Capture the cell that displays the provided text and extract its (x, y) central coordinate. 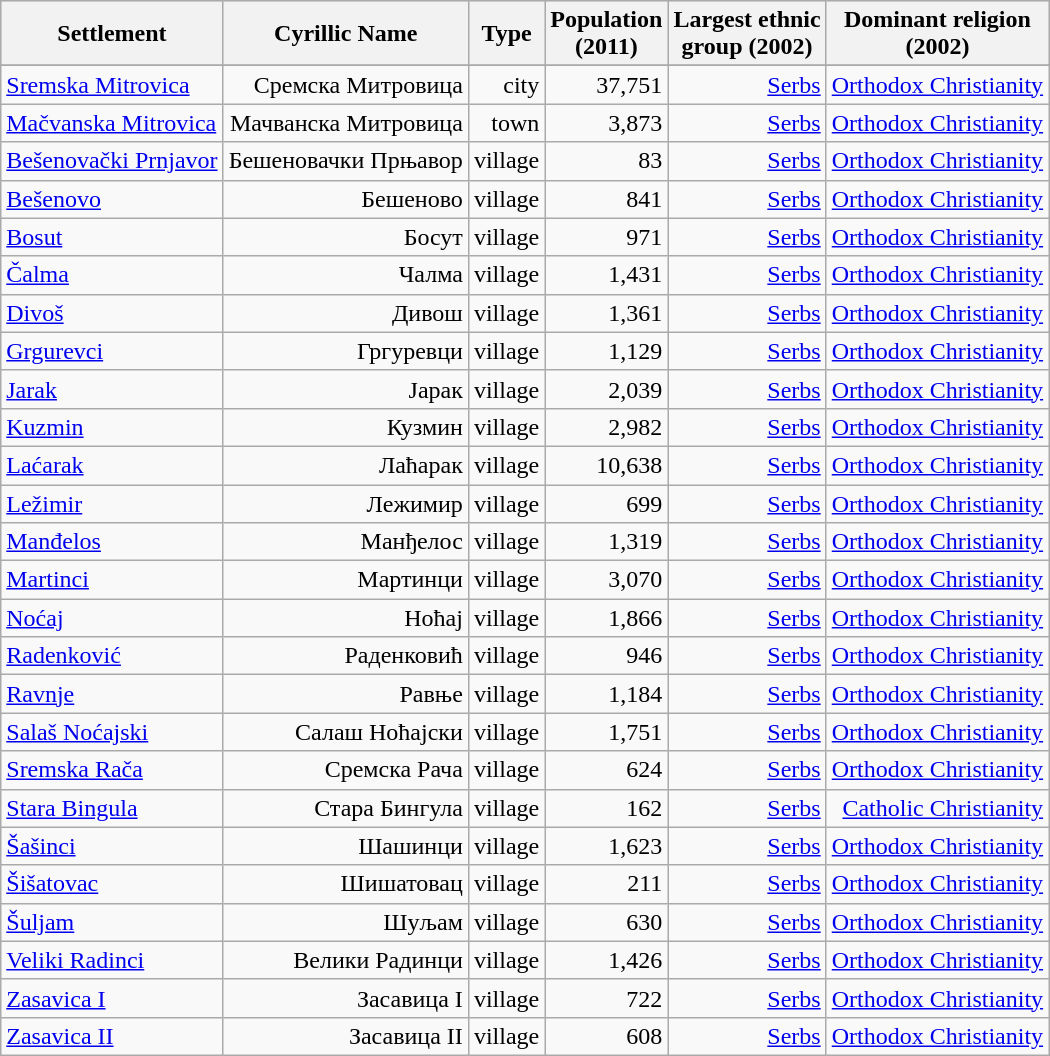
630 (606, 922)
city (506, 85)
Шуљам (346, 922)
841 (606, 199)
Бешеново (346, 199)
211 (606, 884)
2,982 (606, 427)
Mačvanska Mitrovica (112, 123)
Divoš (112, 313)
162 (606, 808)
Манђелос (346, 542)
Čalma (112, 275)
Мартинци (346, 580)
83 (606, 161)
Сремска Рача (346, 770)
Zasavica I (112, 998)
Stara Bingula (112, 808)
Ноћај (346, 618)
Ležimir (112, 503)
Bešenovački Prnjavor (112, 161)
Martinci (112, 580)
Zasavica II (112, 1036)
10,638 (606, 465)
Sremska Mitrovica (112, 85)
Равње (346, 694)
Раденковић (346, 656)
Стара Бингула (346, 808)
Šišatovac (112, 884)
1,184 (606, 694)
1,431 (606, 275)
1,319 (606, 542)
3,070 (606, 580)
town (506, 123)
1,426 (606, 960)
Dominant religion(2002) (937, 34)
2,039 (606, 389)
Сремска Митровица (346, 85)
Manđelos (112, 542)
Мачванска Митровица (346, 123)
Гргуревци (346, 351)
Šašinci (112, 846)
Largest ethnicgroup (2002) (747, 34)
Cyrillic Name (346, 34)
Чалма (346, 275)
1,751 (606, 732)
Засавица II (346, 1036)
Šuljam (112, 922)
Bešenovo (112, 199)
Велики Радинци (346, 960)
Population(2011) (606, 34)
971 (606, 237)
Radenković (112, 656)
Кузмин (346, 427)
Јарак (346, 389)
Catholic Christianity (937, 808)
Шишатовац (346, 884)
Type (506, 34)
Салаш Ноћајски (346, 732)
Laćarak (112, 465)
Veliki Radinci (112, 960)
Ravnje (112, 694)
Шашинци (346, 846)
Sremska Rača (112, 770)
37,751 (606, 85)
Salaš Noćajski (112, 732)
Дивош (346, 313)
Jarak (112, 389)
722 (606, 998)
1,129 (606, 351)
1,361 (606, 313)
Засавица I (346, 998)
Settlement (112, 34)
1,866 (606, 618)
Grgurevci (112, 351)
Лежимир (346, 503)
Bosut (112, 237)
608 (606, 1036)
3,873 (606, 123)
1,623 (606, 846)
Бешеновачки Прњавор (346, 161)
Noćaj (112, 618)
699 (606, 503)
624 (606, 770)
Kuzmin (112, 427)
946 (606, 656)
Босут (346, 237)
Лаћарак (346, 465)
